Extract the (x, y) coordinate from the center of the cell holding the provided text.  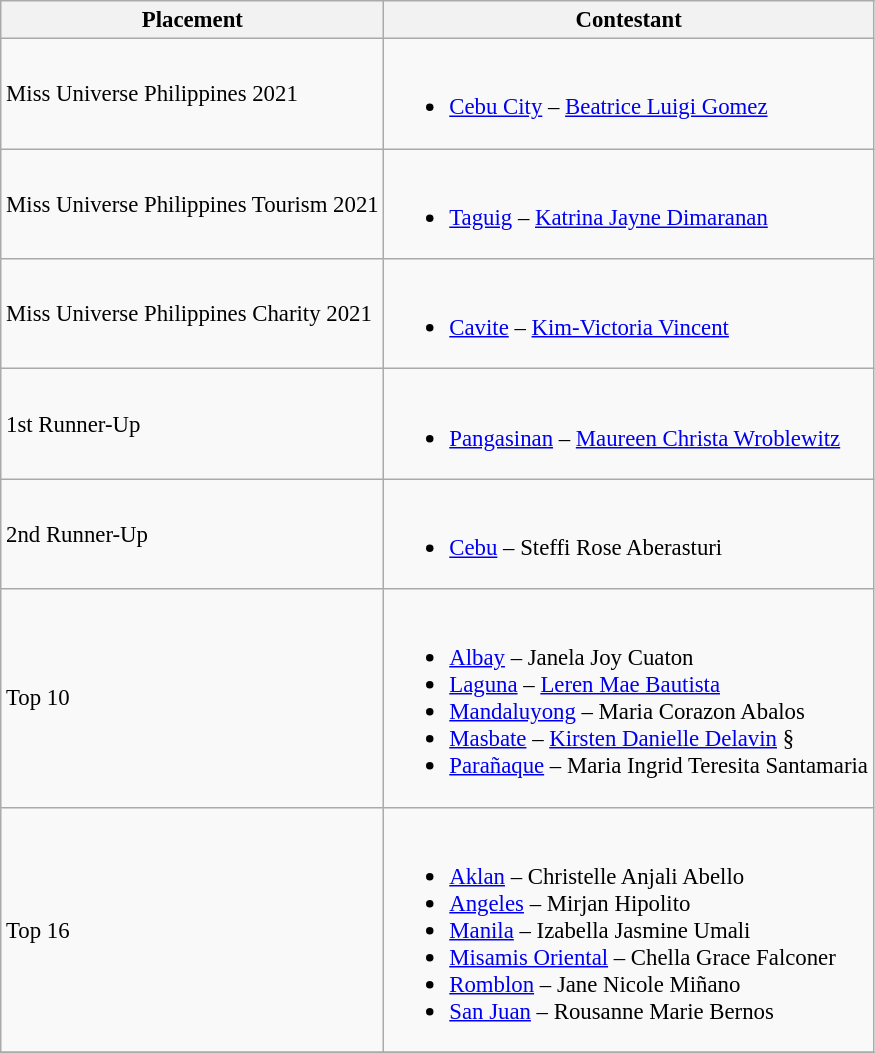
Taguig – Katrina Jayne Dimaranan (628, 204)
Cebu – Steffi Rose Aberasturi (628, 534)
Miss Universe Philippines 2021 (192, 94)
Cebu City – Beatrice Luigi Gomez (628, 94)
2nd Runner-Up (192, 534)
Top 10 (192, 698)
Contestant (628, 20)
Miss Universe Philippines Charity 2021 (192, 314)
Miss Universe Philippines Tourism 2021 (192, 204)
Cavite – Kim-Victoria Vincent (628, 314)
Pangasinan – Maureen Christa Wroblewitz (628, 424)
Top 16 (192, 930)
1st Runner-Up (192, 424)
Placement (192, 20)
